Determine the (x, y) coordinate at the center of the cell enclosing the given text.  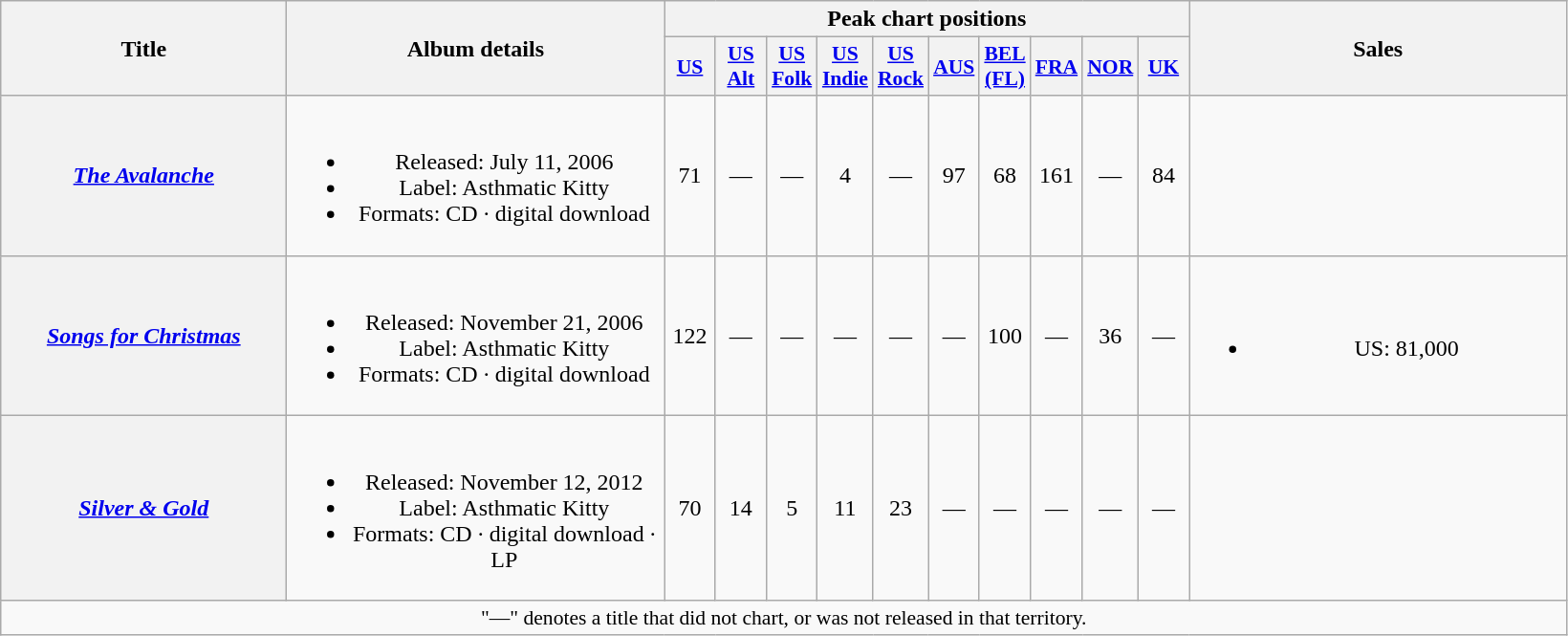
84 (1163, 176)
The Avalanche (143, 176)
US: 81,000 (1379, 335)
70 (690, 508)
Silver & Gold (143, 508)
"—" denotes a title that did not chart, or was not released in that territory. (784, 618)
Released: November 12, 2012Label: Asthmatic KittyFormats: CD · digital download · LP (476, 508)
US (690, 67)
USIndie (845, 67)
97 (954, 176)
NOR (1110, 67)
UK (1163, 67)
USFolk (792, 67)
AUS (954, 67)
36 (1110, 335)
Album details (476, 48)
23 (901, 508)
USRock (901, 67)
Sales (1379, 48)
FRA (1056, 67)
USAlt (740, 67)
122 (690, 335)
5 (792, 508)
Released: November 21, 2006Label: Asthmatic KittyFormats: CD · digital download (476, 335)
Peak chart positions (927, 19)
68 (1004, 176)
4 (845, 176)
161 (1056, 176)
71 (690, 176)
100 (1004, 335)
BEL(FL) (1004, 67)
Songs for Christmas (143, 335)
14 (740, 508)
Released: July 11, 2006Label: Asthmatic KittyFormats: CD · digital download (476, 176)
11 (845, 508)
Title (143, 48)
